Return (x, y) of the center of cell containing provided text 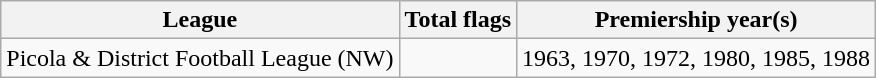
Picola & District Football League (NW) (200, 58)
Total flags (458, 20)
1963, 1970, 1972, 1980, 1985, 1988 (696, 58)
Premiership year(s) (696, 20)
League (200, 20)
